Output the [X, Y] coordinate of the center of the cell containing the given text.  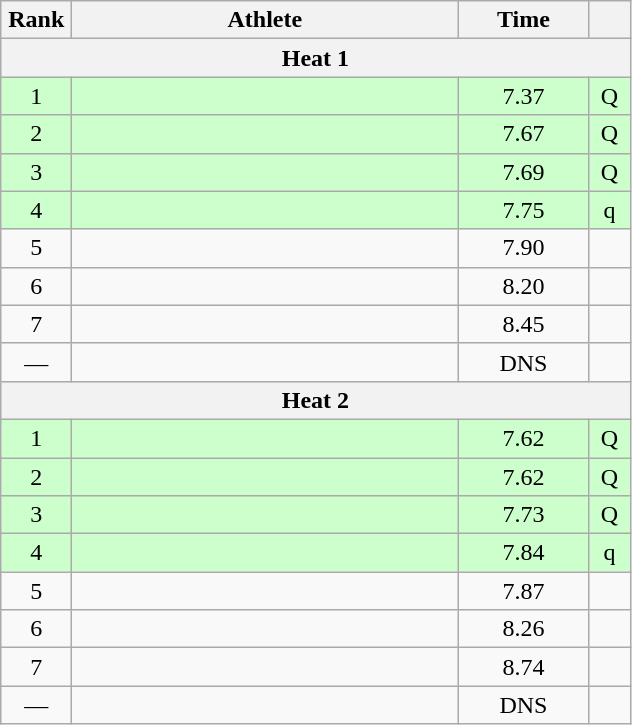
7.73 [524, 515]
7.37 [524, 96]
7.90 [524, 248]
8.45 [524, 324]
7.75 [524, 210]
Heat 1 [316, 58]
7.69 [524, 172]
7.67 [524, 134]
Athlete [265, 20]
Rank [36, 20]
8.20 [524, 286]
8.74 [524, 667]
7.84 [524, 553]
8.26 [524, 629]
Heat 2 [316, 400]
Time [524, 20]
7.87 [524, 591]
